For the text-containing cell, return its midpoint in [x, y] coordinate format. 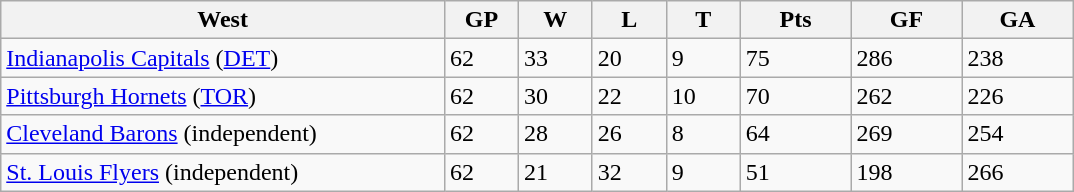
26 [629, 134]
8 [703, 134]
262 [906, 96]
266 [1018, 172]
33 [555, 58]
226 [1018, 96]
GP [481, 20]
198 [906, 172]
10 [703, 96]
GF [906, 20]
W [555, 20]
Indianapolis Capitals (DET) [223, 58]
64 [796, 134]
Pts [796, 20]
T [703, 20]
286 [906, 58]
32 [629, 172]
L [629, 20]
28 [555, 134]
30 [555, 96]
Cleveland Barons (independent) [223, 134]
238 [1018, 58]
70 [796, 96]
75 [796, 58]
St. Louis Flyers (independent) [223, 172]
269 [906, 134]
20 [629, 58]
Pittsburgh Hornets (TOR) [223, 96]
21 [555, 172]
254 [1018, 134]
51 [796, 172]
22 [629, 96]
West [223, 20]
GA [1018, 20]
